From the cell containing the given text, extract its center point as (X, Y) coordinate. 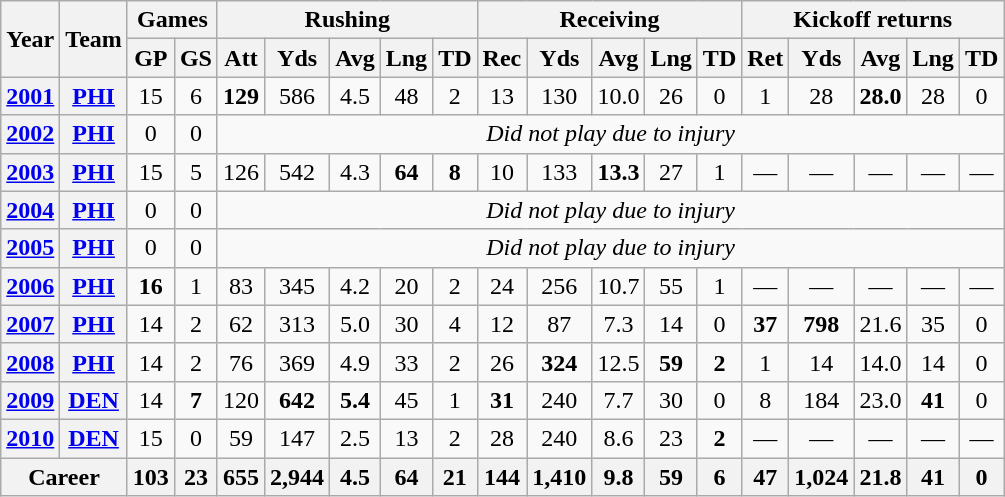
31 (502, 400)
2,944 (298, 477)
2.5 (356, 438)
586 (298, 96)
37 (766, 324)
1,024 (822, 477)
345 (298, 286)
21.8 (880, 477)
2007 (30, 324)
7.3 (618, 324)
7 (196, 400)
798 (822, 324)
130 (560, 96)
33 (406, 362)
Ret (766, 58)
7.7 (618, 400)
Kickoff returns (873, 20)
2010 (30, 438)
369 (298, 362)
76 (240, 362)
2001 (30, 96)
655 (240, 477)
2005 (30, 248)
2008 (30, 362)
GP (150, 58)
16 (150, 286)
4.9 (356, 362)
47 (766, 477)
10.0 (618, 96)
13.3 (618, 172)
24 (502, 286)
62 (240, 324)
120 (240, 400)
4.2 (356, 286)
21.6 (880, 324)
2009 (30, 400)
GS (196, 58)
12 (502, 324)
133 (560, 172)
Receiving (610, 20)
5.0 (356, 324)
642 (298, 400)
27 (671, 172)
12.5 (618, 362)
9.8 (618, 477)
144 (502, 477)
542 (298, 172)
184 (822, 400)
Rec (502, 58)
147 (298, 438)
2002 (30, 134)
35 (933, 324)
129 (240, 96)
87 (560, 324)
1,410 (560, 477)
8.6 (618, 438)
55 (671, 286)
Games (172, 20)
83 (240, 286)
14.0 (880, 362)
10.7 (618, 286)
Year (30, 39)
5 (196, 172)
4 (455, 324)
20 (406, 286)
324 (560, 362)
10 (502, 172)
Rushing (347, 20)
23.0 (880, 400)
Career (64, 477)
126 (240, 172)
45 (406, 400)
Team (94, 39)
2004 (30, 210)
4.3 (356, 172)
256 (560, 286)
5.4 (356, 400)
48 (406, 96)
21 (455, 477)
2006 (30, 286)
2003 (30, 172)
Att (240, 58)
28.0 (880, 96)
103 (150, 477)
313 (298, 324)
